Identify which cell holds the provided text, then report its [X, Y] central coordinate. 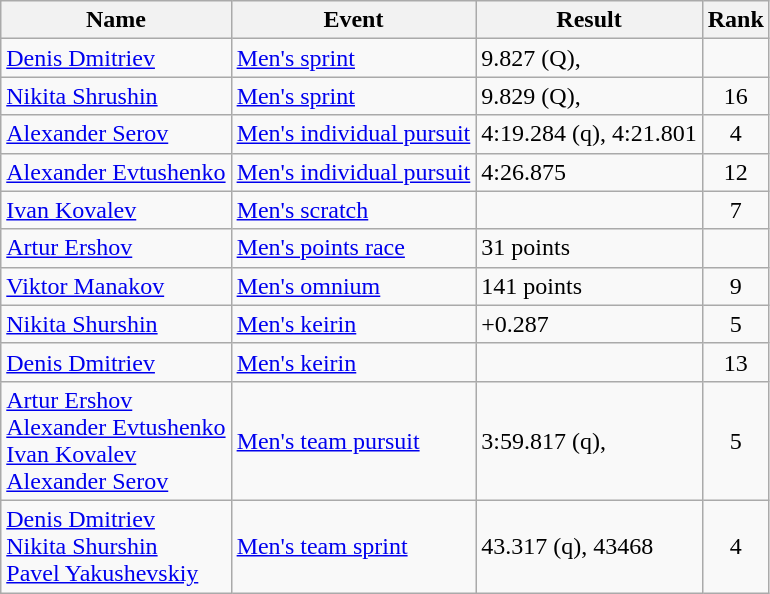
Rank [736, 20]
Nikita Shrushin [116, 96]
Men's scratch [354, 210]
Men's team pursuit [354, 440]
9.827 (Q), [589, 58]
43.317 (q), 43468 [589, 546]
Men's omnium [354, 286]
Men's points race [354, 248]
Denis DmitrievNikita ShurshinPavel Yakushevskiy [116, 546]
9.829 (Q), [589, 96]
Ivan Kovalev [116, 210]
3:59.817 (q), [589, 440]
12 [736, 172]
Alexander Evtushenko [116, 172]
Artur Ershov [116, 248]
16 [736, 96]
+0.287 [589, 324]
4:19.284 (q), 4:21.801 [589, 134]
9 [736, 286]
Nikita Shurshin [116, 324]
Men's team sprint [354, 546]
13 [736, 362]
Artur ErshovAlexander EvtushenkoIvan KovalevAlexander Serov [116, 440]
141 points [589, 286]
4:26.875 [589, 172]
7 [736, 210]
Name [116, 20]
Result [589, 20]
31 points [589, 248]
Viktor Manakov [116, 286]
Alexander Serov [116, 134]
Event [354, 20]
